Capture the cell that displays the provided text and extract its (X, Y) central coordinate. 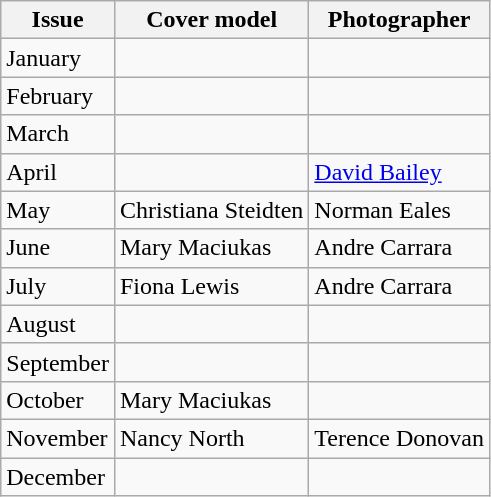
Norman Eales (400, 210)
Issue (58, 20)
David Bailey (400, 172)
Photographer (400, 20)
April (58, 172)
February (58, 96)
March (58, 134)
January (58, 58)
Nancy North (211, 438)
June (58, 248)
October (58, 400)
Terence Donovan (400, 438)
July (58, 286)
November (58, 438)
September (58, 362)
December (58, 477)
May (58, 210)
Fiona Lewis (211, 286)
Cover model (211, 20)
August (58, 324)
Christiana Steidten (211, 210)
